From the cell containing the given text, extract its center point as [x, y] coordinate. 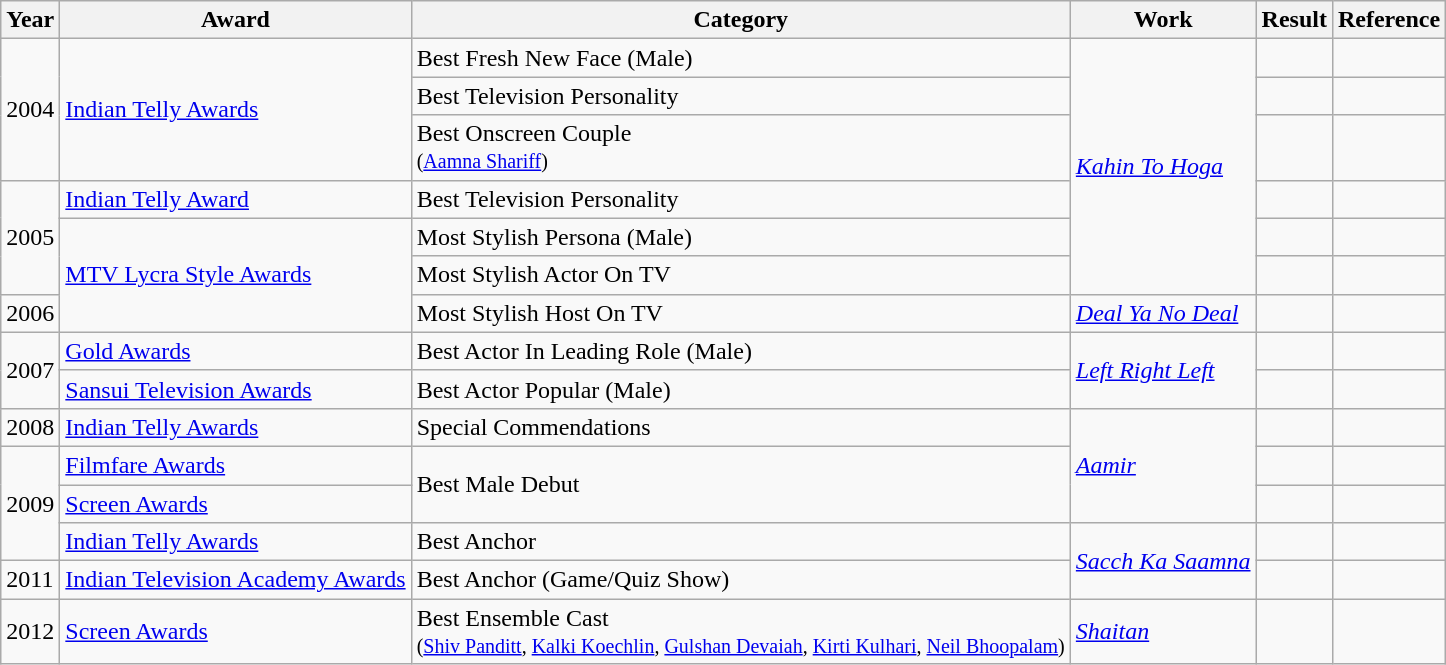
Most Stylish Persona (Male) [740, 237]
Gold Awards [236, 351]
2005 [30, 237]
2007 [30, 370]
2006 [30, 313]
Best Ensemble Cast(Shiv Panditt, Kalki Koechlin, Gulshan Devaiah, Kirti Kulhari, Neil Bhoopalam) [740, 632]
Sansui Television Awards [236, 389]
Best Anchor [740, 542]
2011 [30, 580]
MTV Lycra Style Awards [236, 275]
Award [236, 20]
Year [30, 20]
Kahin To Hoga [1163, 166]
2009 [30, 503]
Special Commendations [740, 427]
Filmfare Awards [236, 465]
Reference [1388, 20]
Best Male Debut [740, 484]
Best Onscreen Couple(Aamna Shariff) [740, 148]
Shaitan [1163, 632]
2008 [30, 427]
Work [1163, 20]
Best Fresh New Face (Male) [740, 58]
Left Right Left [1163, 370]
2004 [30, 110]
Most Stylish Actor On TV [740, 275]
Category [740, 20]
Indian Telly Award [236, 199]
Deal Ya No Deal [1163, 313]
Most Stylish Host On TV [740, 313]
Best Actor Popular (Male) [740, 389]
Best Actor In Leading Role (Male) [740, 351]
Result [1294, 20]
Sacch Ka Saamna [1163, 561]
Indian Television Academy Awards [236, 580]
2012 [30, 632]
Aamir [1163, 465]
Best Anchor (Game/Quiz Show) [740, 580]
